Extract the [x, y] coordinate from the center of the cell holding the provided text.  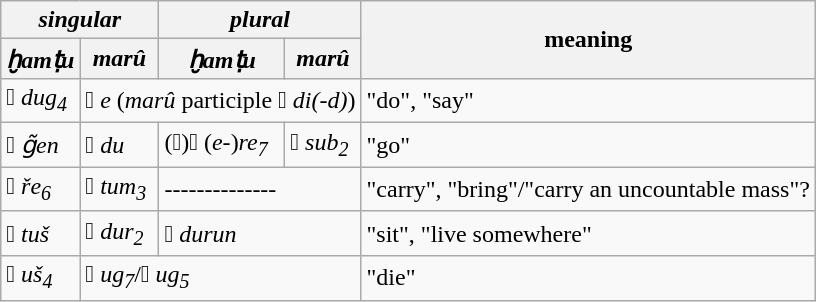
𒁁 ug7/𒂦 ug5 [220, 278]
𒁺 ře6 [40, 189]
singular [80, 20]
-------------- [260, 189]
𒉐 tum3 [120, 189]
"go" [588, 145]
plural [260, 20]
"carry", "bring"/"carry an uncountable mass"? [588, 189]
"die" [588, 278]
𒁺 g̃en [40, 145]
𒁻 sub2 [323, 145]
𒅗 dug4 [40, 100]
𒆪 tuš [40, 233]
(𒂊)𒁻 (e-)re7 [222, 145]
𒁺 du [120, 145]
"sit", "live somewhere" [588, 233]
𒁁 uš4 [40, 278]
𒂊 e (marû participle 𒁲 di(-d)) [220, 100]
𒂉 durun [260, 233]
"do", "say" [588, 100]
𒆪 dur2 [120, 233]
meaning [588, 40]
